Scan for the cell matching the given text and deliver its (x, y) coordinate at center. 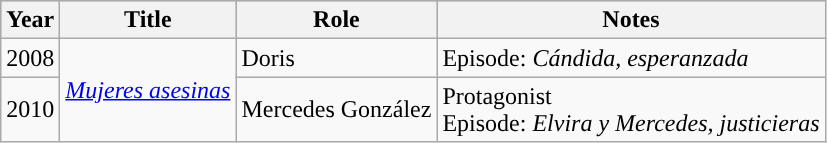
2010 (30, 110)
Notes (631, 20)
2008 (30, 58)
Episode: Cándida, esperanzada (631, 58)
ProtagonistEpisode: Elvira y Mercedes, justicieras (631, 110)
Mujeres asesinas (148, 90)
Role (336, 20)
Doris (336, 58)
Year (30, 20)
Title (148, 20)
Mercedes González (336, 110)
